Scan for the cell matching the given text and deliver its (X, Y) coordinate at center. 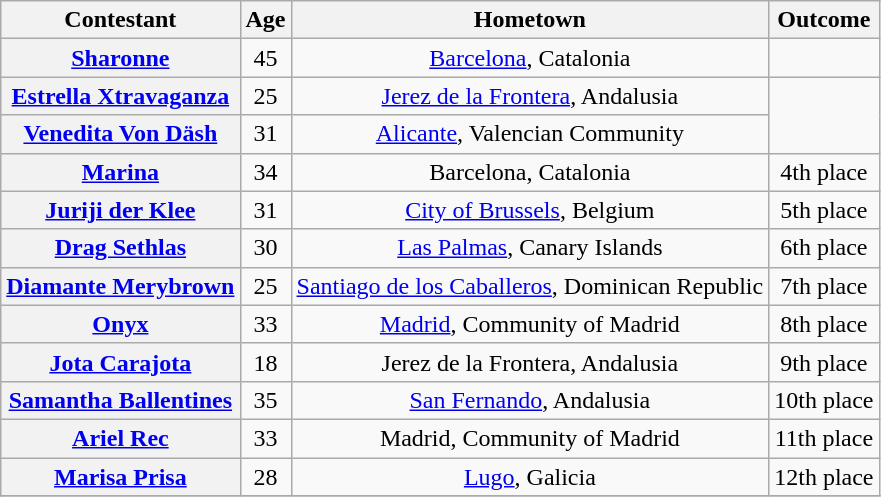
28 (266, 477)
Marina (120, 172)
Lugo, Galicia (530, 477)
12th place (824, 477)
Contestant (120, 20)
Onyx (120, 324)
35 (266, 400)
4th place (824, 172)
City of Brussels, Belgium (530, 210)
Juriji der Klee (120, 210)
11th place (824, 438)
Age (266, 20)
Drag Sethlas (120, 248)
Alicante, Valencian Community (530, 134)
18 (266, 362)
10th place (824, 400)
9th place (824, 362)
8th place (824, 324)
6th place (824, 248)
Samantha Ballentines (120, 400)
30 (266, 248)
Venedita Von Däsh (120, 134)
Santiago de los Caballeros, Dominican Republic (530, 286)
Ariel Rec (120, 438)
Jota Carajota (120, 362)
Marisa Prisa (120, 477)
34 (266, 172)
5th place (824, 210)
Las Palmas, Canary Islands (530, 248)
San Fernando, Andalusia (530, 400)
7th place (824, 286)
Outcome (824, 20)
45 (266, 58)
Estrella Xtravaganza (120, 96)
Hometown (530, 20)
Diamante Merybrown (120, 286)
Sharonne (120, 58)
